Capture the cell that displays the provided text and extract its [x, y] central coordinate. 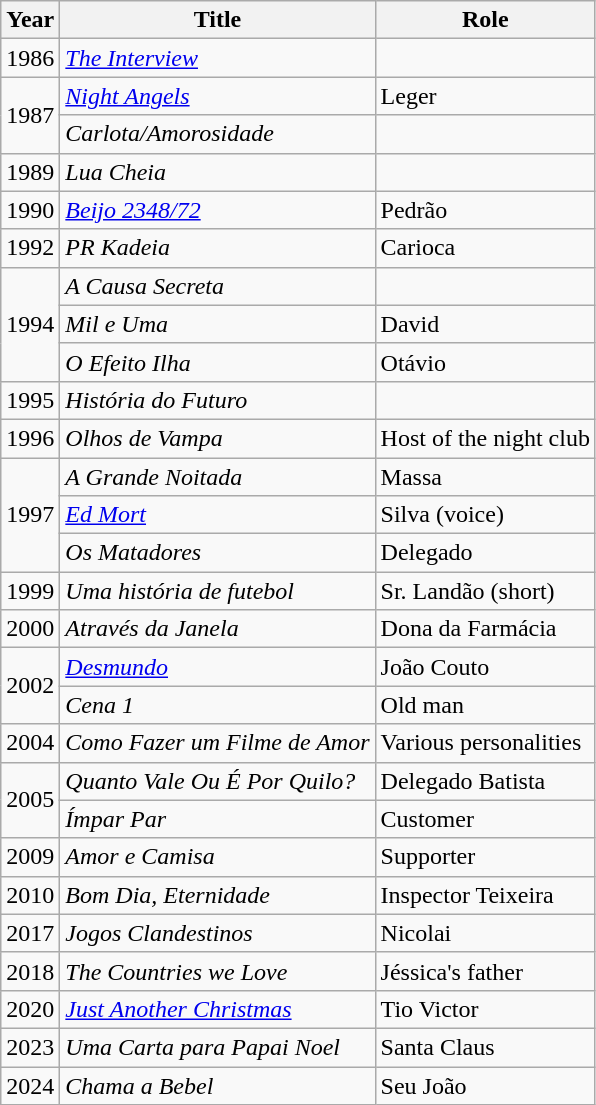
2024 [30, 1085]
Sr. Landão (short) [485, 591]
Customer [485, 819]
Amor e Camisa [218, 857]
Delegado [485, 553]
Silva (voice) [485, 515]
2018 [30, 971]
Como Fazer um Filme de Amor [218, 743]
Jéssica's father [485, 971]
Carlota/Amorosidade [218, 134]
2010 [30, 895]
Chama a Bebel [218, 1085]
David [485, 324]
João Couto [485, 667]
A Grande Noitada [218, 477]
Various personalities [485, 743]
1990 [30, 210]
Otávio [485, 362]
1989 [30, 172]
Olhos de Vampa [218, 438]
2000 [30, 629]
Pedrão [485, 210]
História do Futuro [218, 400]
1999 [30, 591]
Ed Mort [218, 515]
Bom Dia, Eternidade [218, 895]
2009 [30, 857]
A Causa Secreta [218, 286]
1992 [30, 248]
1987 [30, 115]
2002 [30, 686]
2017 [30, 933]
The Interview [218, 58]
Leger [485, 96]
Mil e Uma [218, 324]
Desmundo [218, 667]
Just Another Christmas [218, 1009]
1995 [30, 400]
Cena 1 [218, 705]
PR Kadeia [218, 248]
Dona da Farmácia [485, 629]
Inspector Teixeira [485, 895]
Ímpar Par [218, 819]
1996 [30, 438]
Massa [485, 477]
The Countries we Love [218, 971]
Carioca [485, 248]
Title [218, 20]
Host of the night club [485, 438]
1986 [30, 58]
Night Angels [218, 96]
Old man [485, 705]
1994 [30, 324]
Através da Janela [218, 629]
Supporter [485, 857]
Beijo 2348/72 [218, 210]
Year [30, 20]
Uma Carta para Papai Noel [218, 1047]
2004 [30, 743]
2005 [30, 800]
Lua Cheia [218, 172]
Os Matadores [218, 553]
1997 [30, 515]
Uma história de futebol [218, 591]
Nicolai [485, 933]
Jogos Clandestinos [218, 933]
2023 [30, 1047]
Quanto Vale Ou É Por Quilo? [218, 781]
O Efeito Ilha [218, 362]
Role [485, 20]
Santa Claus [485, 1047]
Seu João [485, 1085]
Tio Victor [485, 1009]
2020 [30, 1009]
Delegado Batista [485, 781]
